Capture the cell that displays the provided text and extract its [X, Y] central coordinate. 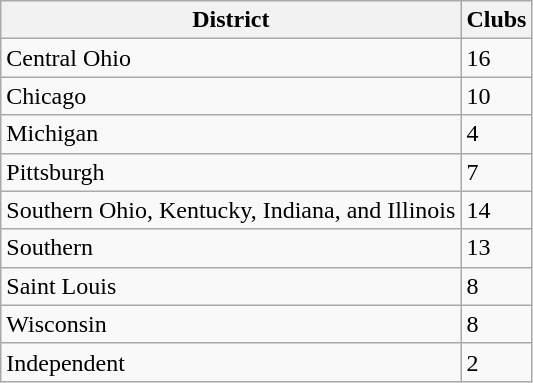
District [231, 20]
16 [496, 58]
10 [496, 96]
Michigan [231, 134]
14 [496, 210]
7 [496, 172]
Independent [231, 362]
Chicago [231, 96]
Southern [231, 248]
Southern Ohio, Kentucky, Indiana, and Illinois [231, 210]
2 [496, 362]
13 [496, 248]
Saint Louis [231, 286]
Clubs [496, 20]
Wisconsin [231, 324]
4 [496, 134]
Pittsburgh [231, 172]
Central Ohio [231, 58]
